Return [X, Y] of the center of cell containing provided text 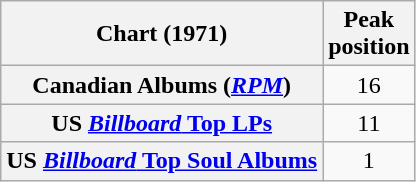
Peakposition [369, 34]
US Billboard Top LPs [162, 123]
Chart (1971) [162, 34]
16 [369, 85]
Canadian Albums (RPM) [162, 85]
11 [369, 123]
US Billboard Top Soul Albums [162, 161]
1 [369, 161]
